Search for the cell housing the specified text and yield its [X, Y] center coordinate. 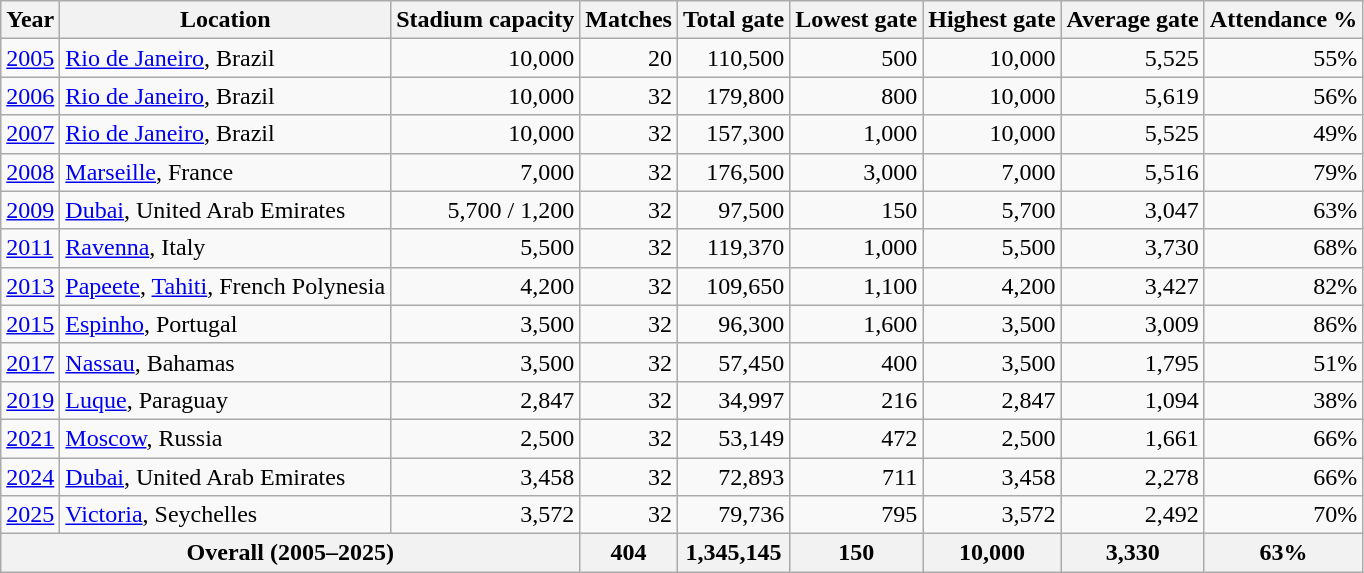
795 [856, 515]
2006 [30, 96]
Nassau, Bahamas [226, 362]
3,427 [1132, 286]
5,700 / 1,200 [486, 210]
157,300 [733, 134]
55% [1283, 58]
2015 [30, 324]
Matches [629, 20]
72,893 [733, 477]
1,795 [1132, 362]
711 [856, 477]
82% [1283, 286]
176,500 [733, 172]
53,149 [733, 438]
68% [1283, 248]
3,730 [1132, 248]
2,278 [1132, 477]
1,100 [856, 286]
Papeete, Tahiti, French Polynesia [226, 286]
216 [856, 400]
2009 [30, 210]
2013 [30, 286]
20 [629, 58]
Attendance % [1283, 20]
472 [856, 438]
Location [226, 20]
79% [1283, 172]
Lowest gate [856, 20]
Ravenna, Italy [226, 248]
5,700 [992, 210]
Year [30, 20]
2017 [30, 362]
5,619 [1132, 96]
3,000 [856, 172]
400 [856, 362]
3,047 [1132, 210]
96,300 [733, 324]
1,600 [856, 324]
3,009 [1132, 324]
5,516 [1132, 172]
Total gate [733, 20]
2025 [30, 515]
1,345,145 [733, 553]
Moscow, Russia [226, 438]
86% [1283, 324]
800 [856, 96]
2019 [30, 400]
Highest gate [992, 20]
3,330 [1132, 553]
Victoria, Seychelles [226, 515]
500 [856, 58]
38% [1283, 400]
1,661 [1132, 438]
109,650 [733, 286]
179,800 [733, 96]
1,094 [1132, 400]
110,500 [733, 58]
119,370 [733, 248]
2007 [30, 134]
2021 [30, 438]
404 [629, 553]
2008 [30, 172]
49% [1283, 134]
79,736 [733, 515]
2024 [30, 477]
Stadium capacity [486, 20]
57,450 [733, 362]
2,492 [1132, 515]
2005 [30, 58]
Average gate [1132, 20]
56% [1283, 96]
Luque, Paraguay [226, 400]
34,997 [733, 400]
Espinho, Portugal [226, 324]
2011 [30, 248]
70% [1283, 515]
Marseille, France [226, 172]
51% [1283, 362]
Overall (2005–2025) [290, 553]
97,500 [733, 210]
